Locate the cell with the specified text and output its [x, y] center coordinate. 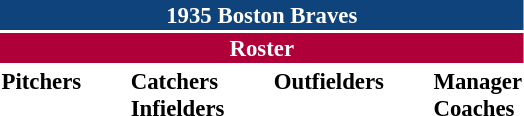
1935 Boston Braves [262, 15]
Roster [262, 48]
